Pinpoint the cell where the given text exists, returning its [X, Y] midpoint coordinate. 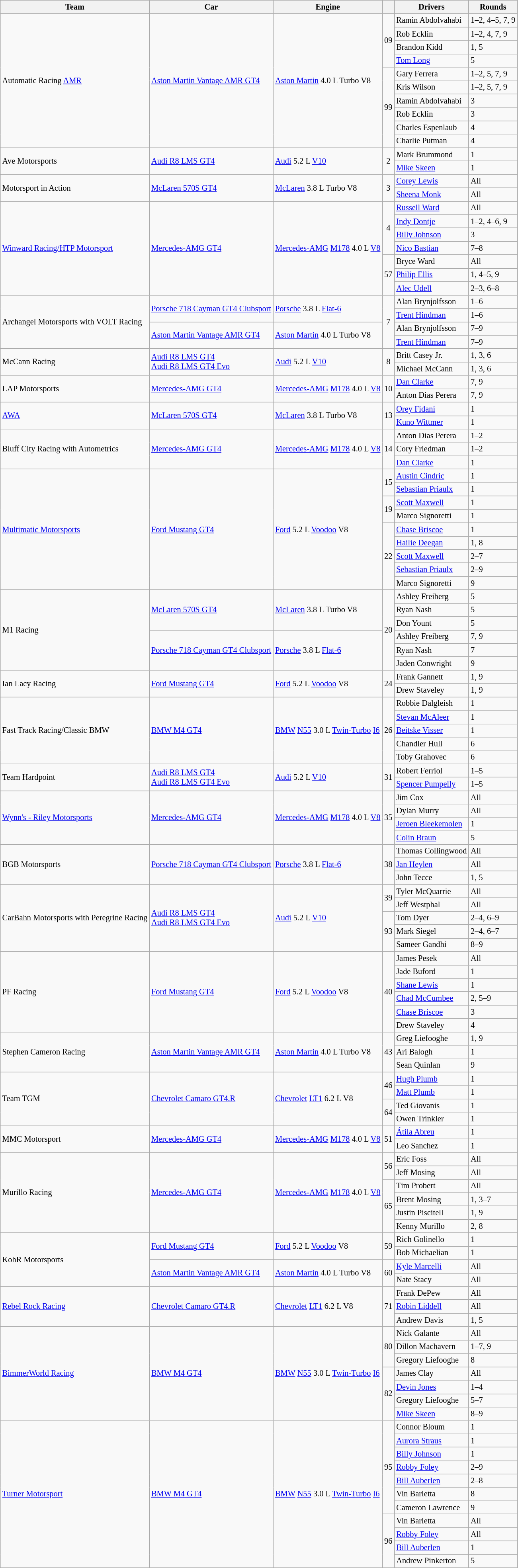
56 [388, 1166]
Stevan McAleer [432, 717]
Devin Jones [432, 1387]
Brent Mosing [432, 1199]
1, 8 [493, 543]
PF Racing [75, 992]
14 [388, 449]
Jeff Mosing [432, 1172]
Jeff Westphal [432, 904]
Philip Ellis [432, 275]
24 [388, 683]
Nate Stacy [432, 1280]
Rebel Rock Racing [75, 1306]
51 [388, 1138]
Team Hardpoint [75, 777]
Tim Probert [432, 1186]
Tom Long [432, 61]
2–7 [493, 556]
Shane Lewis [432, 985]
Brandon Kidd [432, 47]
Kyle Marcelli [432, 1266]
Mark Siegel [432, 931]
38 [388, 865]
96 [388, 1541]
7–8 [493, 248]
Thomas Collingwood [432, 851]
31 [388, 777]
1, 4–5, 9 [493, 275]
McCann Racing [75, 361]
19 [388, 510]
Murillo Racing [75, 1193]
Aurora Straus [432, 1441]
Winward Racing/HTP Motorsport [75, 248]
Multimatic Motorsports [75, 529]
John Tecce [432, 878]
Ted Giovanis [432, 1105]
BimmerWorld Racing [75, 1373]
Dylan Murry [432, 811]
64 [388, 1112]
Ian Lacy Racing [75, 683]
Team TGM [75, 1099]
Gary Ferrera [432, 74]
Engine [328, 7]
Rich Golinello [432, 1240]
Sheena Monk [432, 195]
15 [388, 482]
1–2, 4, 7, 9 [493, 34]
Kuno Wittmer [432, 422]
13 [388, 416]
2–4, 6–7 [493, 931]
Andrew Davis [432, 1320]
BGB Motorsports [75, 865]
82 [388, 1393]
Frank Gannett [432, 677]
Átila Abreu [432, 1132]
5–7 [493, 1400]
Jeroen Bleekemolen [432, 824]
93 [388, 931]
Cory Friedman [432, 449]
40 [388, 992]
Sean Quinlan [432, 1065]
2, 8 [493, 1226]
Charlie Putman [432, 141]
09 [388, 41]
AWA [75, 416]
Archangel Motorsports with VOLT Racing [75, 322]
Kris Wilson [432, 87]
Motorsport in Action [75, 188]
2 [388, 161]
43 [388, 1052]
59 [388, 1246]
Jim Cox [432, 797]
Wynn's - Riley Motorsports [75, 818]
Tom Dyer [432, 918]
Kenny Murillo [432, 1226]
Leo Sanchez [432, 1146]
Cameron Lawrence [432, 1507]
1–7, 9 [493, 1347]
LAP Motorsports [75, 389]
Beitske Visser [432, 730]
71 [388, 1306]
65 [388, 1206]
Indy Dontje [432, 221]
Corey Lewis [432, 181]
Don Yount [432, 623]
Michael McCann [432, 369]
Stephen Cameron Racing [75, 1052]
Jaden Conwright [432, 664]
Bob Michaelian [432, 1253]
26 [388, 730]
1–4 [493, 1387]
Hailie Deegan [432, 543]
Orey Fidani [432, 409]
Bryce Ward [432, 262]
Toby Grahovec [432, 757]
20 [388, 630]
Greg Liefooghe [432, 1039]
Audi R8 LMS GT4 [211, 161]
Team [75, 7]
2–3, 6–8 [493, 288]
35 [388, 818]
Automatic Racing AMR [75, 80]
KohR Motorsports [75, 1259]
Charles Espenlaub [432, 127]
10 [388, 389]
Andrew Pinkerton [432, 1561]
46 [388, 1085]
Eric Foss [432, 1159]
Robbie Dalgleish [432, 703]
Nico Bastian [432, 248]
Rounds [493, 7]
Austin Cindric [432, 476]
95 [388, 1467]
1, 3–7 [493, 1199]
Chandler Hull [432, 744]
1–2, 4–5, 7, 9 [493, 20]
Robin Liddell [432, 1306]
Colin Braun [432, 838]
60 [388, 1273]
2–4, 6–9 [493, 918]
Ari Balogh [432, 1052]
Jan Heylen [432, 864]
Russell Ward [432, 208]
Fast Track Racing/Classic BMW [75, 730]
Alec Udell [432, 288]
Hugh Plumb [432, 1079]
Chad McCumbee [432, 998]
80 [388, 1346]
Owen Trinkler [432, 1119]
Turner Motorsport [75, 1494]
Dillon Machavern [432, 1347]
Robert Ferriol [432, 771]
James Pesek [432, 958]
Nick Galante [432, 1333]
Ave Motorsports [75, 161]
Jade Buford [432, 972]
Connor Bloum [432, 1427]
99 [388, 107]
Matt Plumb [432, 1092]
2, 5–9 [493, 998]
Justin Piscitell [432, 1213]
Mark Brummond [432, 154]
57 [388, 275]
Tyler McQuarrie [432, 891]
Bluff City Racing with Autometrics [75, 449]
Britt Casey Jr. [432, 355]
Drivers [432, 7]
22 [388, 556]
39 [388, 898]
CarBahn Motorsports with Peregrine Racing [75, 918]
M1 Racing [75, 630]
James Clay [432, 1373]
Frank DePew [432, 1293]
Car [211, 7]
2–8 [493, 1481]
MMC Motorsport [75, 1138]
Sameer Gandhi [432, 945]
1–2, 4–6, 9 [493, 221]
Spencer Pumpelly [432, 784]
